Provide the [x, y] coordinate of the cell's center where the given text is located.  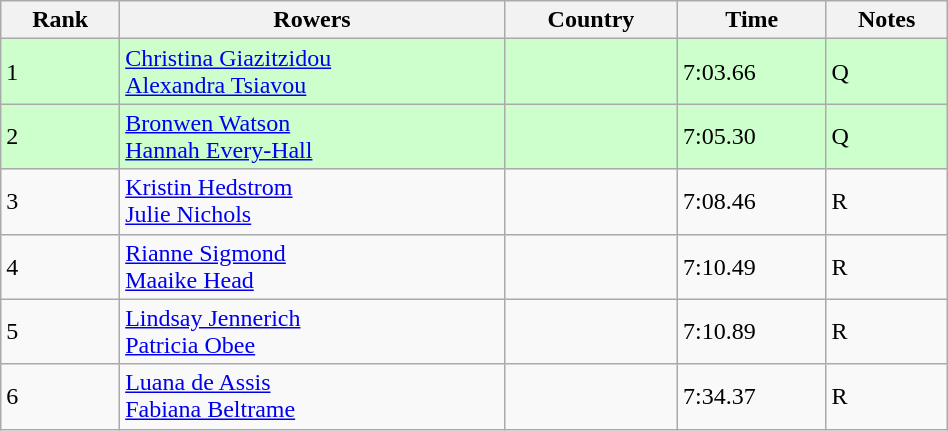
Time [752, 20]
Country [590, 20]
Kristin HedstromJulie Nichols [312, 202]
7:10.89 [752, 332]
Luana de AssisFabiana Beltrame [312, 396]
3 [60, 202]
Bronwen WatsonHannah Every-Hall [312, 136]
Rank [60, 20]
1 [60, 72]
Christina GiazitzidouAlexandra Tsiavou [312, 72]
7:08.46 [752, 202]
7:05.30 [752, 136]
7:34.37 [752, 396]
2 [60, 136]
Rianne SigmondMaaike Head [312, 266]
Lindsay JennerichPatricia Obee [312, 332]
7:10.49 [752, 266]
Notes [886, 20]
Rowers [312, 20]
4 [60, 266]
7:03.66 [752, 72]
5 [60, 332]
6 [60, 396]
